Detect which cell encompasses the target text, then output its [x, y] center coordinate. 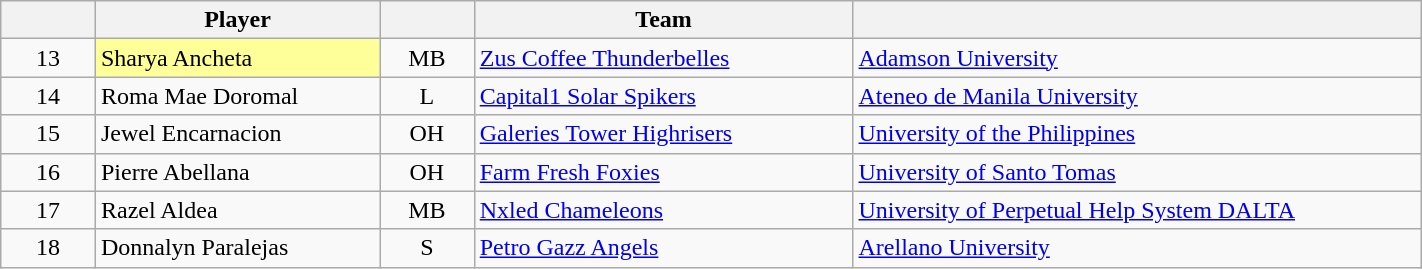
13 [48, 58]
Jewel Encarnacion [237, 134]
S [428, 248]
Nxled Chameleons [664, 210]
University of Santo Tomas [1137, 172]
Zus Coffee Thunderbelles [664, 58]
15 [48, 134]
Arellano University [1137, 248]
University of Perpetual Help System DALTA [1137, 210]
Roma Mae Doromal [237, 96]
16 [48, 172]
Galeries Tower Highrisers [664, 134]
University of the Philippines [1137, 134]
Razel Aldea [237, 210]
Pierre Abellana [237, 172]
Team [664, 20]
Farm Fresh Foxies [664, 172]
Ateneo de Manila University [1137, 96]
L [428, 96]
14 [48, 96]
Capital1 Solar Spikers [664, 96]
Player [237, 20]
Sharya Ancheta [237, 58]
17 [48, 210]
Adamson University [1137, 58]
18 [48, 248]
Petro Gazz Angels [664, 248]
Donnalyn Paralejas [237, 248]
